Scan for the cell matching the given text and deliver its [x, y] coordinate at center. 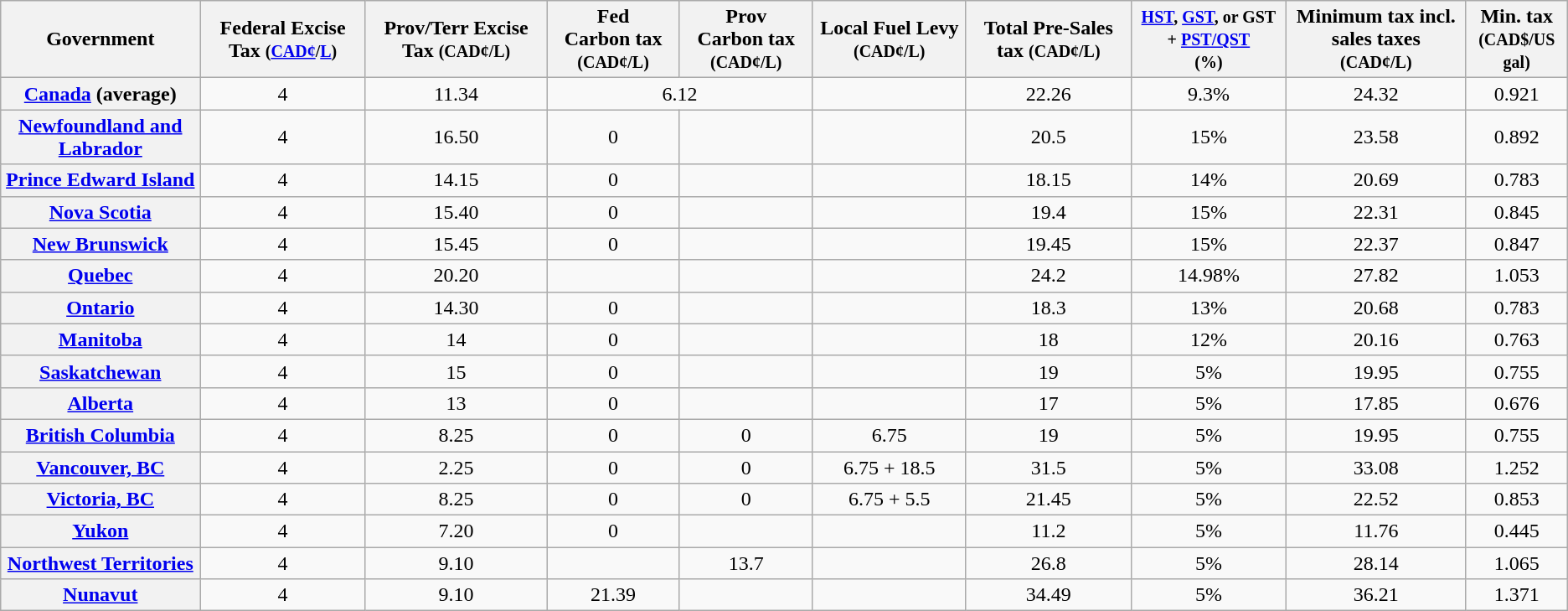
Victoria, BC [101, 500]
Newfoundland and Labrador [101, 137]
12% [1208, 339]
FedCarbon tax (CAD¢/L) [613, 39]
Ontario [101, 308]
20.20 [456, 276]
19.45 [1049, 244]
14.30 [456, 308]
Prince Edward Island [101, 180]
26.8 [1049, 563]
6.75 + 5.5 [890, 500]
22.26 [1049, 94]
20.5 [1049, 137]
17 [1049, 403]
0.763 [1516, 339]
28.14 [1377, 563]
Nova Scotia [101, 212]
Vancouver, BC [101, 467]
17.85 [1377, 403]
Canada (average) [101, 94]
New Brunswick [101, 244]
Alberta [101, 403]
22.31 [1377, 212]
6.75 + 18.5 [890, 467]
11.76 [1377, 531]
Quebec [101, 276]
Minimum tax incl. sales taxes(CAD¢/L) [1377, 39]
ProvCarbon tax (CAD¢/L) [745, 39]
36.21 [1377, 595]
1.065 [1516, 563]
1.053 [1516, 276]
18 [1049, 339]
Government [101, 39]
11.34 [456, 94]
16.50 [456, 137]
24.2 [1049, 276]
15.45 [456, 244]
33.08 [1377, 467]
9.3% [1208, 94]
Northwest Territories [101, 563]
14.15 [456, 180]
20.68 [1377, 308]
British Columbia [101, 435]
6.75 [890, 435]
15 [456, 371]
23.58 [1377, 137]
6.12 [680, 94]
13.7 [745, 563]
0.445 [1516, 531]
1.371 [1516, 595]
Manitoba [101, 339]
0.853 [1516, 500]
Total Pre-Sales tax (CAD¢/L) [1049, 39]
14 [456, 339]
Local Fuel Levy (CAD¢/L) [890, 39]
1.252 [1516, 467]
19.4 [1049, 212]
14% [1208, 180]
22.52 [1377, 500]
22.37 [1377, 244]
20.16 [1377, 339]
18.3 [1049, 308]
Federal Excise Tax (CAD¢/L) [283, 39]
21.39 [613, 595]
11.2 [1049, 531]
15.40 [456, 212]
24.32 [1377, 94]
0.847 [1516, 244]
20.69 [1377, 180]
13 [456, 403]
Prov/Terr Excise Tax (CAD¢/L) [456, 39]
21.45 [1049, 500]
0.892 [1516, 137]
18.15 [1049, 180]
34.49 [1049, 595]
7.20 [456, 531]
0.845 [1516, 212]
0.676 [1516, 403]
Min. tax(CAD$/US gal) [1516, 39]
2.25 [456, 467]
Saskatchewan [101, 371]
HST, GST, or GST + PST/QST(%) [1208, 39]
31.5 [1049, 467]
27.82 [1377, 276]
Yukon [101, 531]
Nunavut [101, 595]
13% [1208, 308]
0.921 [1516, 94]
14.98% [1208, 276]
